Provide the (X, Y) coordinate of the cell's center where the given text is located.  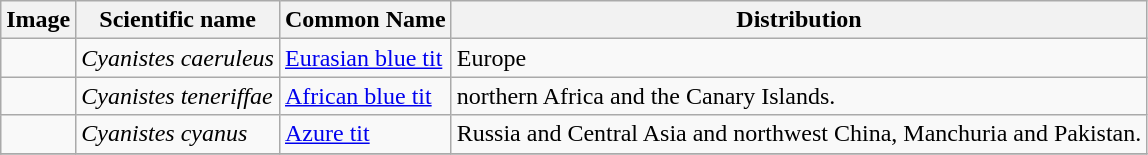
Cyanistes caeruleus (178, 58)
Scientific name (178, 20)
Eurasian blue tit (365, 58)
Europe (799, 58)
Cyanistes teneriffae (178, 96)
African blue tit (365, 96)
Azure tit (365, 134)
Russia and Central Asia and northwest China, Manchuria and Pakistan. (799, 134)
Distribution (799, 20)
Image (38, 20)
northern Africa and the Canary Islands. (799, 96)
Cyanistes cyanus (178, 134)
Common Name (365, 20)
